Capture the cell that displays the provided text and extract its (x, y) central coordinate. 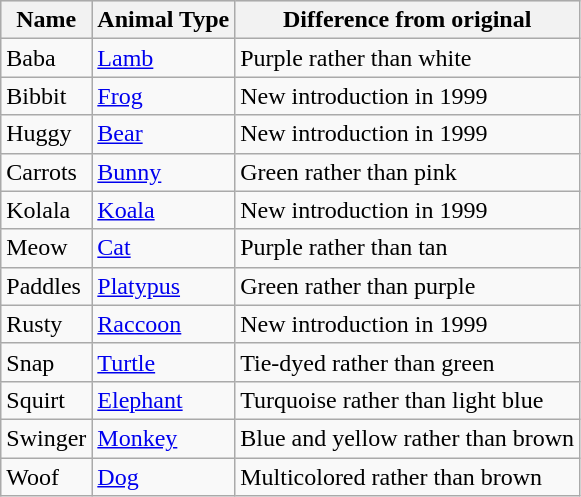
Kolala (46, 210)
Purple rather than tan (408, 248)
Woof (46, 477)
Difference from original (408, 20)
Koala (164, 210)
Huggy (46, 134)
Frog (164, 96)
Lamb (164, 58)
Raccoon (164, 324)
Snap (46, 362)
Squirt (46, 400)
Multicolored rather than brown (408, 477)
Swinger (46, 438)
Bibbit (46, 96)
Green rather than purple (408, 286)
Blue and yellow rather than brown (408, 438)
Name (46, 20)
Carrots (46, 172)
Turtle (164, 362)
Purple rather than white (408, 58)
Baba (46, 58)
Tie-dyed rather than green (408, 362)
Bear (164, 134)
Meow (46, 248)
Cat (164, 248)
Dog (164, 477)
Platypus (164, 286)
Elephant (164, 400)
Green rather than pink (408, 172)
Bunny (164, 172)
Animal Type (164, 20)
Paddles (46, 286)
Monkey (164, 438)
Rusty (46, 324)
Turquoise rather than light blue (408, 400)
